Return the (X, Y) coordinate for the center point of the cell that contains the specified text.  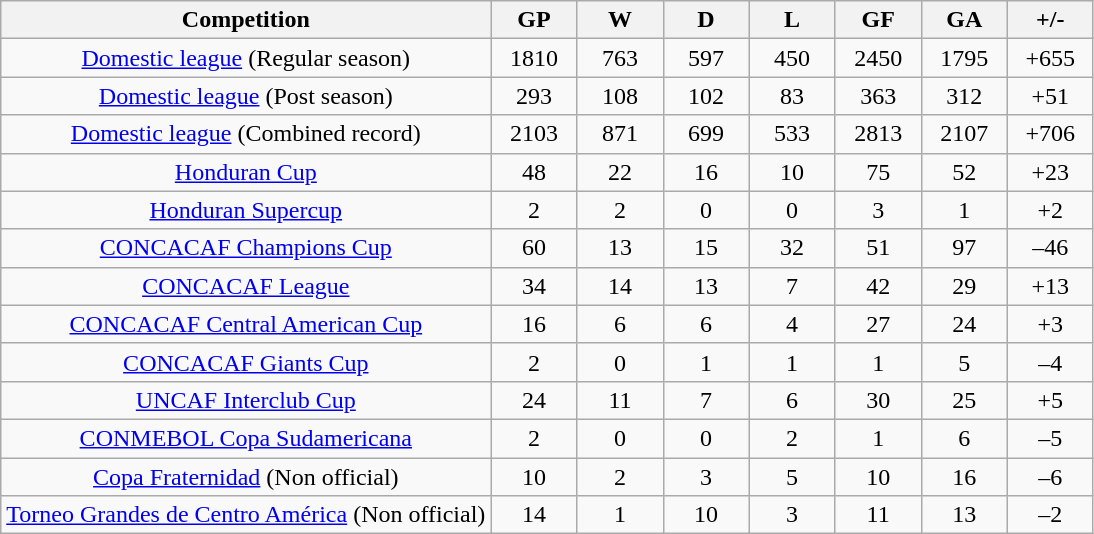
102 (706, 96)
Domestic league (Combined record) (246, 134)
GP (534, 20)
60 (534, 248)
Domestic league (Post season) (246, 96)
Torneo Grandes de Centro América (Non official) (246, 515)
83 (792, 96)
+706 (1050, 134)
763 (620, 58)
CONMEBOL Copa Sudamericana (246, 438)
871 (620, 134)
GA (964, 20)
363 (878, 96)
293 (534, 96)
–4 (1050, 362)
+2 (1050, 210)
699 (706, 134)
22 (620, 172)
–5 (1050, 438)
450 (792, 58)
Honduran Cup (246, 172)
–6 (1050, 477)
312 (964, 96)
75 (878, 172)
+/- (1050, 20)
108 (620, 96)
–2 (1050, 515)
29 (964, 286)
51 (878, 248)
+23 (1050, 172)
32 (792, 248)
1810 (534, 58)
CONCACAF Champions Cup (246, 248)
52 (964, 172)
2450 (878, 58)
25 (964, 400)
533 (792, 134)
Domestic league (Regular season) (246, 58)
2103 (534, 134)
L (792, 20)
+13 (1050, 286)
597 (706, 58)
GF (878, 20)
30 (878, 400)
Copa Fraternidad (Non official) (246, 477)
1795 (964, 58)
Competition (246, 20)
42 (878, 286)
2813 (878, 134)
–46 (1050, 248)
34 (534, 286)
CONCACAF Central American Cup (246, 324)
+51 (1050, 96)
+3 (1050, 324)
48 (534, 172)
CONCACAF Giants Cup (246, 362)
4 (792, 324)
D (706, 20)
15 (706, 248)
UNCAF Interclub Cup (246, 400)
27 (878, 324)
CONCACAF League (246, 286)
Honduran Supercup (246, 210)
+655 (1050, 58)
97 (964, 248)
2107 (964, 134)
W (620, 20)
+5 (1050, 400)
